For the text-containing cell, return its midpoint in (x, y) coordinate format. 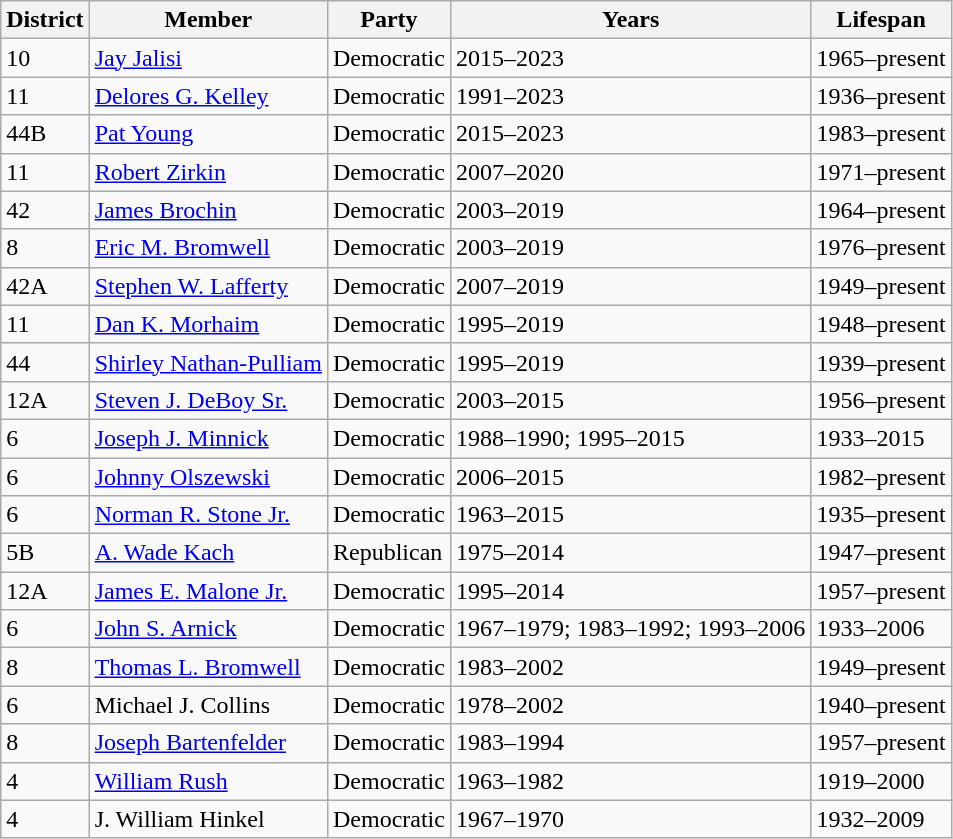
1983–2002 (630, 667)
Pat Young (208, 134)
James Brochin (208, 210)
A. Wade Kach (208, 553)
1983–present (881, 134)
1988–1990; 1995–2015 (630, 438)
Party (388, 20)
Dan K. Morhaim (208, 324)
Joseph Bartenfelder (208, 743)
1963–2015 (630, 515)
42 (45, 210)
1964–present (881, 210)
1971–present (881, 172)
1948–present (881, 324)
Robert Zirkin (208, 172)
42A (45, 286)
Stephen W. Lafferty (208, 286)
1936–present (881, 96)
2007–2019 (630, 286)
1956–present (881, 400)
J. William Hinkel (208, 819)
1932–2009 (881, 819)
Delores G. Kelley (208, 96)
2006–2015 (630, 477)
44B (45, 134)
Lifespan (881, 20)
1919–2000 (881, 781)
1939–present (881, 362)
44 (45, 362)
District (45, 20)
10 (45, 58)
1975–2014 (630, 553)
1933–2006 (881, 629)
1963–1982 (630, 781)
Johnny Olszewski (208, 477)
Norman R. Stone Jr. (208, 515)
1976–present (881, 248)
1940–present (881, 705)
William Rush (208, 781)
Shirley Nathan-Pulliam (208, 362)
1983–1994 (630, 743)
John S. Arnick (208, 629)
1933–2015 (881, 438)
Michael J. Collins (208, 705)
Steven J. DeBoy Sr. (208, 400)
Joseph J. Minnick (208, 438)
1967–1979; 1983–1992; 1993–2006 (630, 629)
1995–2014 (630, 591)
James E. Malone Jr. (208, 591)
Years (630, 20)
Republican (388, 553)
1991–2023 (630, 96)
Eric M. Bromwell (208, 248)
2003–2015 (630, 400)
1967–1970 (630, 819)
5B (45, 553)
Member (208, 20)
1947–present (881, 553)
2007–2020 (630, 172)
1982–present (881, 477)
Jay Jalisi (208, 58)
1935–present (881, 515)
1965–present (881, 58)
Thomas L. Bromwell (208, 667)
1978–2002 (630, 705)
